Extract the (X, Y) coordinate from the center of the cell holding the provided text.  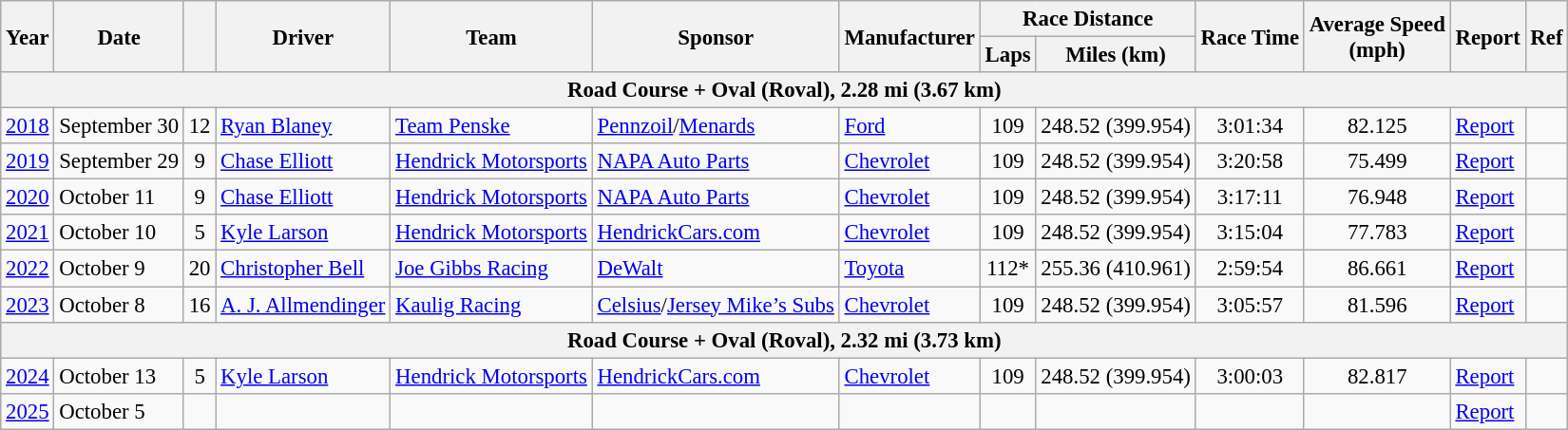
81.596 (1377, 305)
Date (119, 36)
2024 (28, 376)
Ryan Blaney (303, 126)
Average Speed(mph) (1377, 36)
3:00:03 (1250, 376)
Laps (1007, 55)
3:01:34 (1250, 126)
October 5 (119, 411)
September 29 (119, 161)
Toyota (909, 269)
Race Distance (1087, 19)
Team (491, 36)
Kaulig Racing (491, 305)
October 8 (119, 305)
Christopher Bell (303, 269)
October 9 (119, 269)
Joe Gibbs Racing (491, 269)
DeWalt (716, 269)
Sponsor (716, 36)
Team Penske (491, 126)
2025 (28, 411)
76.948 (1377, 197)
2021 (28, 233)
Road Course + Oval (Roval), 2.28 mi (3.67 km) (785, 90)
Ref (1547, 36)
3:20:58 (1250, 161)
2022 (28, 269)
77.783 (1377, 233)
Driver (303, 36)
2018 (28, 126)
October 13 (119, 376)
12 (200, 126)
3:15:04 (1250, 233)
16 (200, 305)
112* (1007, 269)
20 (200, 269)
86.661 (1377, 269)
October 11 (119, 197)
A. J. Allmendinger (303, 305)
Road Course + Oval (Roval), 2.32 mi (3.73 km) (785, 340)
Pennzoil/Menards (716, 126)
75.499 (1377, 161)
September 30 (119, 126)
Ford (909, 126)
Race Time (1250, 36)
Celsius/Jersey Mike’s Subs (716, 305)
2019 (28, 161)
Year (28, 36)
82.125 (1377, 126)
2023 (28, 305)
3:17:11 (1250, 197)
Miles (km) (1116, 55)
October 10 (119, 233)
255.36 (410.961) (1116, 269)
Manufacturer (909, 36)
2020 (28, 197)
3:05:57 (1250, 305)
2:59:54 (1250, 269)
82.817 (1377, 376)
